Pinpoint the cell where the given text exists, returning its (X, Y) midpoint coordinate. 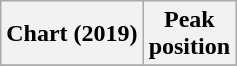
Chart (2019) (72, 34)
Peakposition (189, 34)
